Capture the cell that displays the provided text and extract its (x, y) central coordinate. 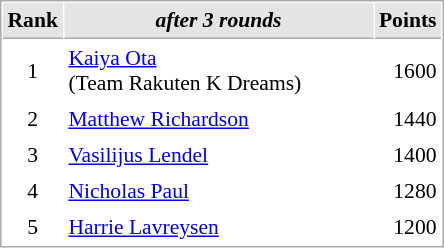
Kaiya Ota(Team Rakuten K Dreams) (218, 70)
Points (408, 21)
1280 (408, 191)
4 (32, 191)
Harrie Lavreysen (218, 227)
1200 (408, 227)
after 3 rounds (218, 21)
Matthew Richardson (218, 119)
2 (32, 119)
Rank (32, 21)
1600 (408, 70)
5 (32, 227)
1400 (408, 155)
1440 (408, 119)
3 (32, 155)
1 (32, 70)
Nicholas Paul (218, 191)
Vasilijus Lendel (218, 155)
